Capture the cell that displays the provided text and extract its [x, y] central coordinate. 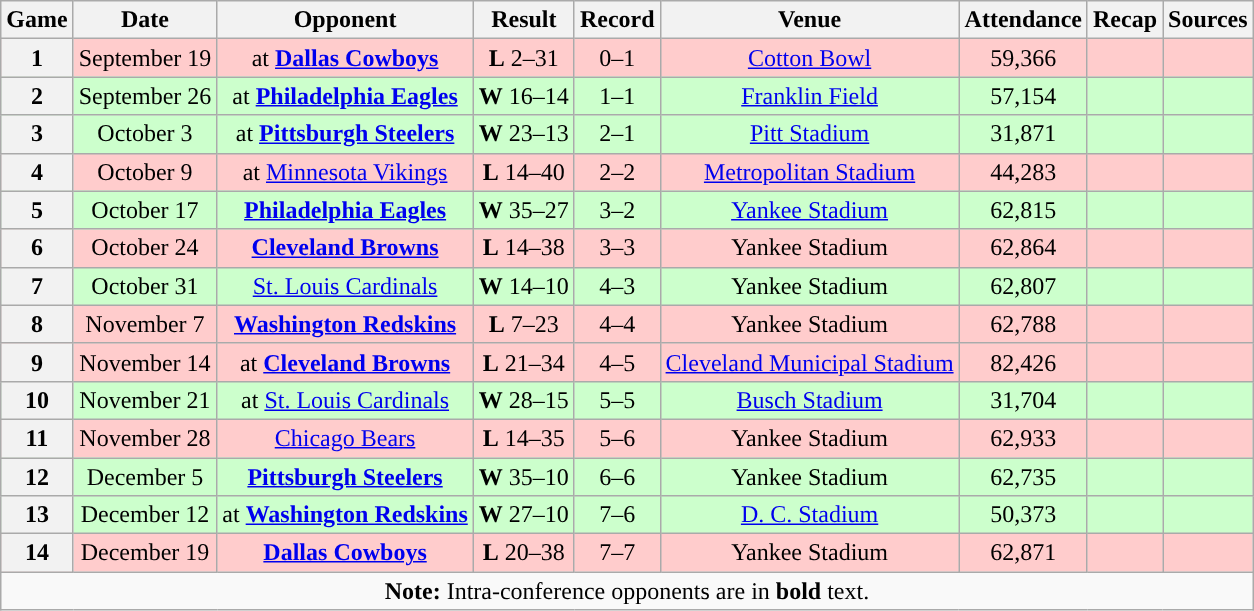
October 17 [145, 210]
L 14–35 [524, 438]
8 [37, 324]
59,366 [1023, 58]
Venue [810, 20]
at Cleveland Browns [345, 362]
Cleveland Browns [345, 248]
5–5 [617, 400]
1 [37, 58]
Note: Intra-conference opponents are in bold text. [627, 591]
0–1 [617, 58]
L 7–23 [524, 324]
82,426 [1023, 362]
4–3 [617, 286]
62,933 [1023, 438]
6–6 [617, 477]
13 [37, 515]
62,815 [1023, 210]
W 27–10 [524, 515]
Dallas Cowboys [345, 553]
December 5 [145, 477]
3–2 [617, 210]
Recap [1124, 20]
Chicago Bears [345, 438]
1–1 [617, 96]
Record [617, 20]
November 14 [145, 362]
September 19 [145, 58]
Metropolitan Stadium [810, 172]
W 35–10 [524, 477]
November 28 [145, 438]
W 28–15 [524, 400]
Attendance [1023, 20]
October 31 [145, 286]
W 14–10 [524, 286]
Pitt Stadium [810, 134]
at Washington Redskins [345, 515]
at Dallas Cowboys [345, 58]
November 7 [145, 324]
9 [37, 362]
October 9 [145, 172]
Philadelphia Eagles [345, 210]
L 20–38 [524, 553]
7 [37, 286]
Result [524, 20]
Opponent [345, 20]
4 [37, 172]
December 19 [145, 553]
Cleveland Municipal Stadium [810, 362]
2–2 [617, 172]
D. C. Stadium [810, 515]
St. Louis Cardinals [345, 286]
Pittsburgh Steelers [345, 477]
Busch Stadium [810, 400]
62,735 [1023, 477]
November 21 [145, 400]
62,807 [1023, 286]
62,788 [1023, 324]
W 35–27 [524, 210]
Date [145, 20]
62,864 [1023, 248]
October 24 [145, 248]
at Philadelphia Eagles [345, 96]
Game [37, 20]
W 23–13 [524, 134]
W 16–14 [524, 96]
50,373 [1023, 515]
3–3 [617, 248]
Sources [1208, 20]
2–1 [617, 134]
31,704 [1023, 400]
3 [37, 134]
57,154 [1023, 96]
5–6 [617, 438]
L 21–34 [524, 362]
6 [37, 248]
7–6 [617, 515]
at St. Louis Cardinals [345, 400]
4–4 [617, 324]
10 [37, 400]
5 [37, 210]
Franklin Field [810, 96]
4–5 [617, 362]
L 2–31 [524, 58]
62,871 [1023, 553]
11 [37, 438]
2 [37, 96]
at Pittsburgh Steelers [345, 134]
October 3 [145, 134]
Cotton Bowl [810, 58]
12 [37, 477]
14 [37, 553]
31,871 [1023, 134]
Washington Redskins [345, 324]
44,283 [1023, 172]
7–7 [617, 553]
at Minnesota Vikings [345, 172]
December 12 [145, 515]
L 14–40 [524, 172]
L 14–38 [524, 248]
September 26 [145, 96]
